Identify which cell holds the provided text, then report its [x, y] central coordinate. 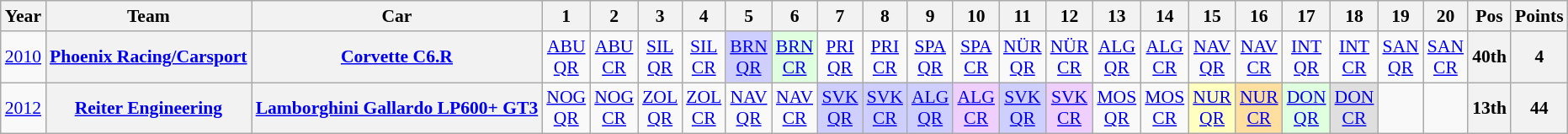
SILQR [660, 57]
15 [1212, 16]
2 [614, 16]
7 [840, 16]
Car [397, 16]
9 [930, 16]
Lamborghini Gallardo LP600+ GT3 [397, 108]
INTCR [1355, 57]
NOGQR [566, 108]
SPAQR [930, 57]
ZOLQR [660, 108]
44 [1539, 108]
8 [885, 16]
BRNQR [749, 57]
DONCR [1355, 108]
MOSQR [1116, 108]
BRNCR [795, 57]
12 [1070, 16]
40th [1490, 57]
Phoenix Racing/Carsport [148, 57]
NURCR [1259, 108]
PRICR [885, 57]
SANQR [1401, 57]
ZOLCR [704, 108]
ABUCR [614, 57]
NURQR [1212, 108]
NOGCR [614, 108]
SANCR [1446, 57]
20 [1446, 16]
ABUQR [566, 57]
Team [148, 16]
16 [1259, 16]
MOSCR [1165, 108]
DONQR [1306, 108]
6 [795, 16]
NÜRQR [1023, 57]
19 [1401, 16]
13 [1116, 16]
2010 [24, 57]
SPACR [975, 57]
NÜRCR [1070, 57]
Year [24, 16]
1 [566, 16]
PRIQR [840, 57]
14 [1165, 16]
Corvette C6.R [397, 57]
INTQR [1306, 57]
Reiter Engineering [148, 108]
Points [1539, 16]
5 [749, 16]
17 [1306, 16]
18 [1355, 16]
SILCR [704, 57]
3 [660, 16]
11 [1023, 16]
Pos [1490, 16]
10 [975, 16]
13th [1490, 108]
2012 [24, 108]
